Output the [X, Y] coordinate of the center of the cell containing the given text.  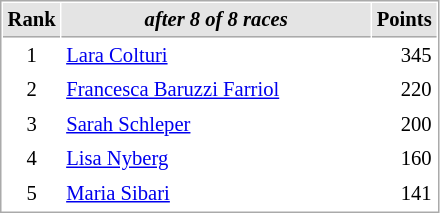
Lisa Nyberg [216, 158]
Maria Sibari [216, 194]
200 [404, 124]
after 8 of 8 races [216, 20]
3 [32, 124]
220 [404, 90]
Francesca Baruzzi Farriol [216, 90]
1 [32, 56]
Points [404, 20]
5 [32, 194]
Rank [32, 20]
Sarah Schleper [216, 124]
160 [404, 158]
141 [404, 194]
2 [32, 90]
Lara Colturi [216, 56]
4 [32, 158]
345 [404, 56]
